Output the (x, y) coordinate of the center of the cell containing the given text.  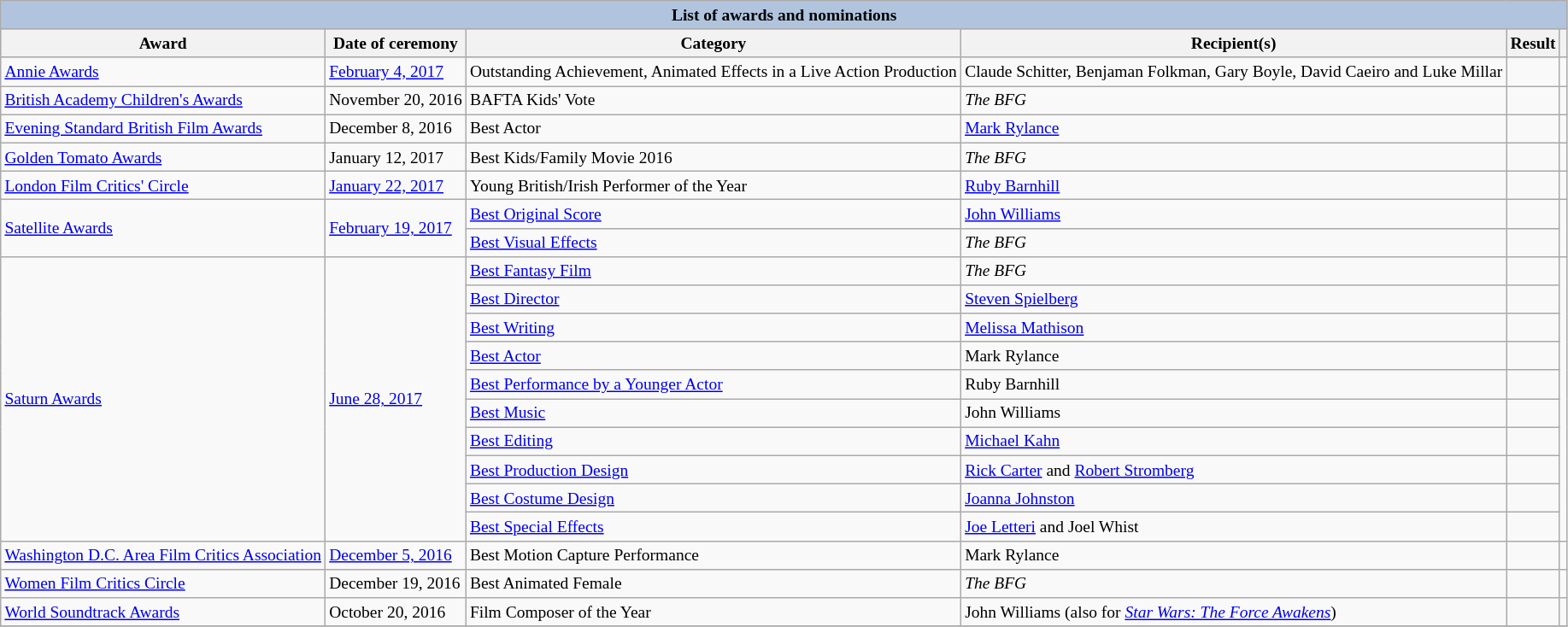
Women Film Critics Circle (163, 583)
Recipient(s) (1233, 43)
Best Costume Design (713, 499)
BAFTA Kids' Vote (713, 101)
Claude Schitter, Benjaman Folkman, Gary Boyle, David Caeiro and Luke Millar (1233, 72)
Category (713, 43)
Best Special Effects (713, 526)
Best Motion Capture Performance (713, 555)
Best Director (713, 299)
Satellite Awards (163, 229)
Best Writing (713, 328)
Steven Spielberg (1233, 299)
Result (1533, 43)
World Soundtrack Awards (163, 612)
Best Kids/Family Movie 2016 (713, 157)
February 19, 2017 (396, 229)
Golden Tomato Awards (163, 157)
Rick Carter and Robert Stromberg (1233, 470)
Best Music (713, 413)
London Film Critics' Circle (163, 185)
January 22, 2017 (396, 185)
November 20, 2016 (396, 101)
February 4, 2017 (396, 72)
Best Original Score (713, 214)
Joe Letteri and Joel Whist (1233, 526)
June 28, 2017 (396, 398)
Best Fantasy Film (713, 270)
Melissa Mathison (1233, 328)
Date of ceremony (396, 43)
Young British/Irish Performer of the Year (713, 185)
Best Production Design (713, 470)
Outstanding Achievement, Animated Effects in a Live Action Production (713, 72)
Best Animated Female (713, 583)
British Academy Children's Awards (163, 101)
December 8, 2016 (396, 128)
Evening Standard British Film Awards (163, 128)
Best Visual Effects (713, 243)
October 20, 2016 (396, 612)
Joanna Johnston (1233, 499)
Best Performance by a Younger Actor (713, 384)
Award (163, 43)
Annie Awards (163, 72)
Best Editing (713, 441)
John Williams (also for Star Wars: The Force Awakens) (1233, 612)
Michael Kahn (1233, 441)
Film Composer of the Year (713, 612)
List of awards and nominations (784, 15)
January 12, 2017 (396, 157)
Saturn Awards (163, 398)
December 5, 2016 (396, 555)
December 19, 2016 (396, 583)
Washington D.C. Area Film Critics Association (163, 555)
